For the text-containing cell, return its midpoint in [X, Y] coordinate format. 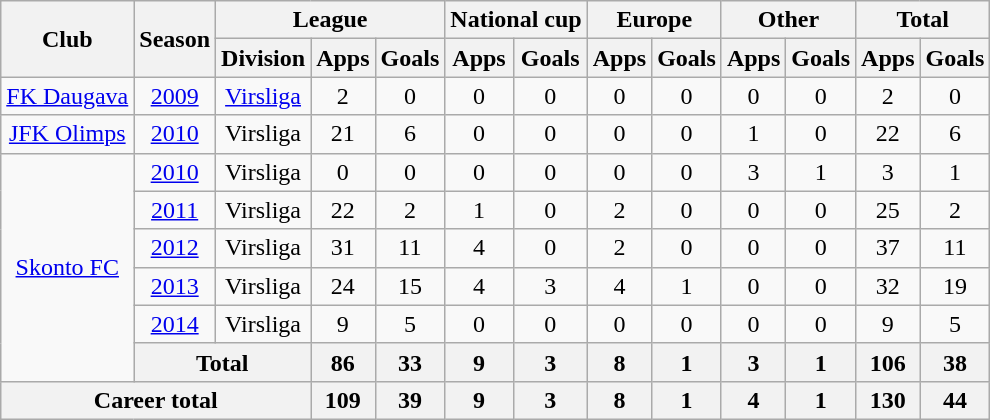
19 [955, 286]
FK Daugava [68, 96]
86 [343, 362]
Club [68, 39]
109 [343, 400]
Skonto FC [68, 267]
2012 [175, 248]
2011 [175, 210]
2014 [175, 324]
21 [343, 134]
38 [955, 362]
Other [788, 20]
2013 [175, 286]
League [330, 20]
39 [410, 400]
24 [343, 286]
25 [888, 210]
National cup [516, 20]
15 [410, 286]
Division [264, 58]
2009 [175, 96]
106 [888, 362]
32 [888, 286]
31 [343, 248]
JFK Olimps [68, 134]
37 [888, 248]
Career total [156, 400]
33 [410, 362]
130 [888, 400]
44 [955, 400]
Europe [654, 20]
Season [175, 39]
